Search for the cell housing the specified text and yield its [x, y] center coordinate. 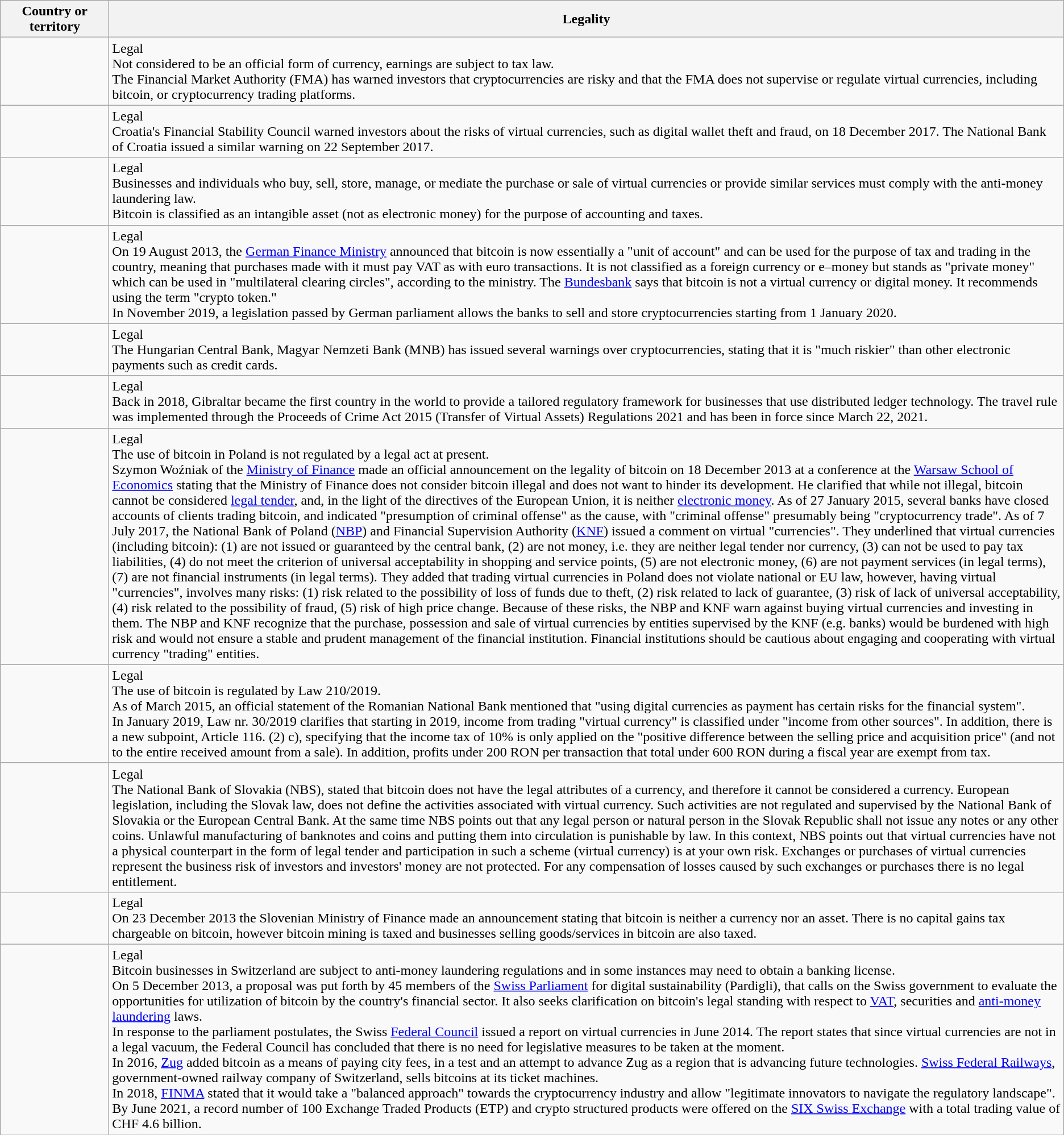
Legality [587, 19]
Country or territory [55, 19]
